Extract the (X, Y) coordinate from the center of the cell holding the provided text.  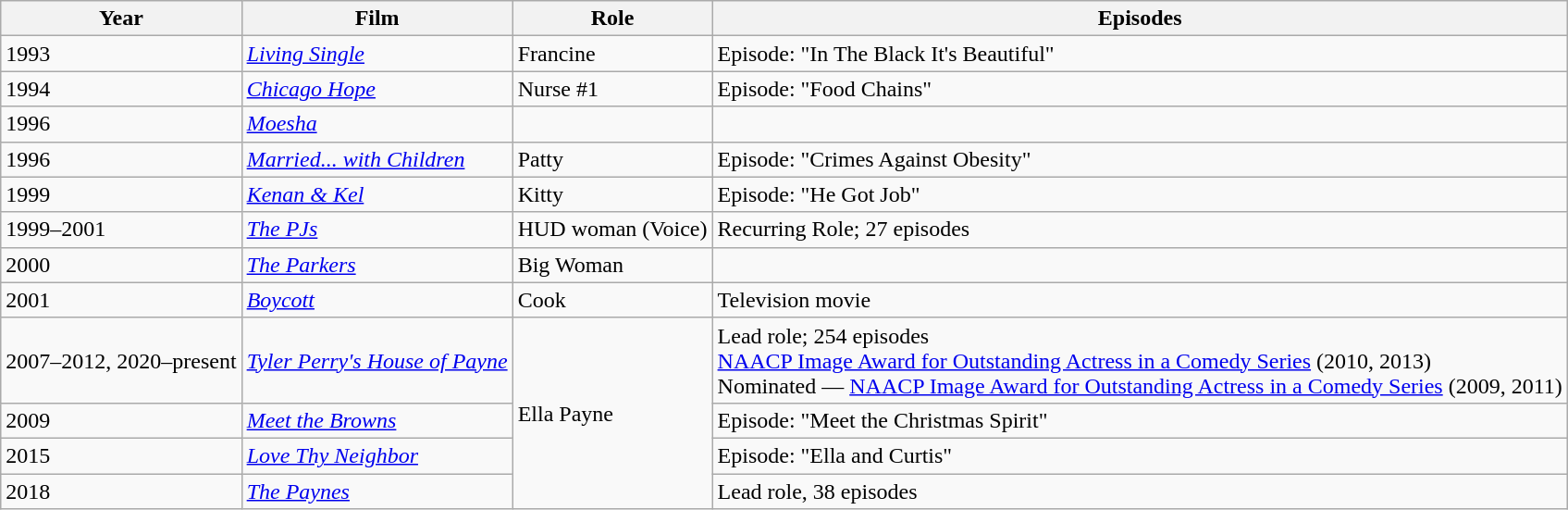
Nurse #1 (612, 89)
The Parkers (377, 265)
Episode: "He Got Job" (1140, 194)
1993 (121, 54)
2018 (121, 491)
The PJs (377, 230)
Film (377, 19)
Episodes (1140, 19)
Episode: "In The Black It's Beautiful" (1140, 54)
Episode: "Ella and Curtis" (1140, 455)
Episode: "Meet the Christmas Spirit" (1140, 420)
2007–2012, 2020–present (121, 360)
Recurring Role; 27 episodes (1140, 230)
1999 (121, 194)
Cook (612, 300)
Episode: "Food Chains" (1140, 89)
2015 (121, 455)
Kitty (612, 194)
Big Woman (612, 265)
1994 (121, 89)
Married... with Children (377, 159)
Role (612, 19)
Meet the Browns (377, 420)
Lead role, 38 episodes (1140, 491)
Kenan & Kel (377, 194)
2001 (121, 300)
Patty (612, 159)
Living Single (377, 54)
The Paynes (377, 491)
Year (121, 19)
2009 (121, 420)
Tyler Perry's House of Payne (377, 360)
HUD woman (Voice) (612, 230)
Chicago Hope (377, 89)
2000 (121, 265)
Episode: "Crimes Against Obesity" (1140, 159)
1999–2001 (121, 230)
Moesha (377, 124)
Francine (612, 54)
Boycott (377, 300)
Television movie (1140, 300)
Love Thy Neighbor (377, 455)
Ella Payne (612, 413)
